For the text-containing cell, return its midpoint in (X, Y) coordinate format. 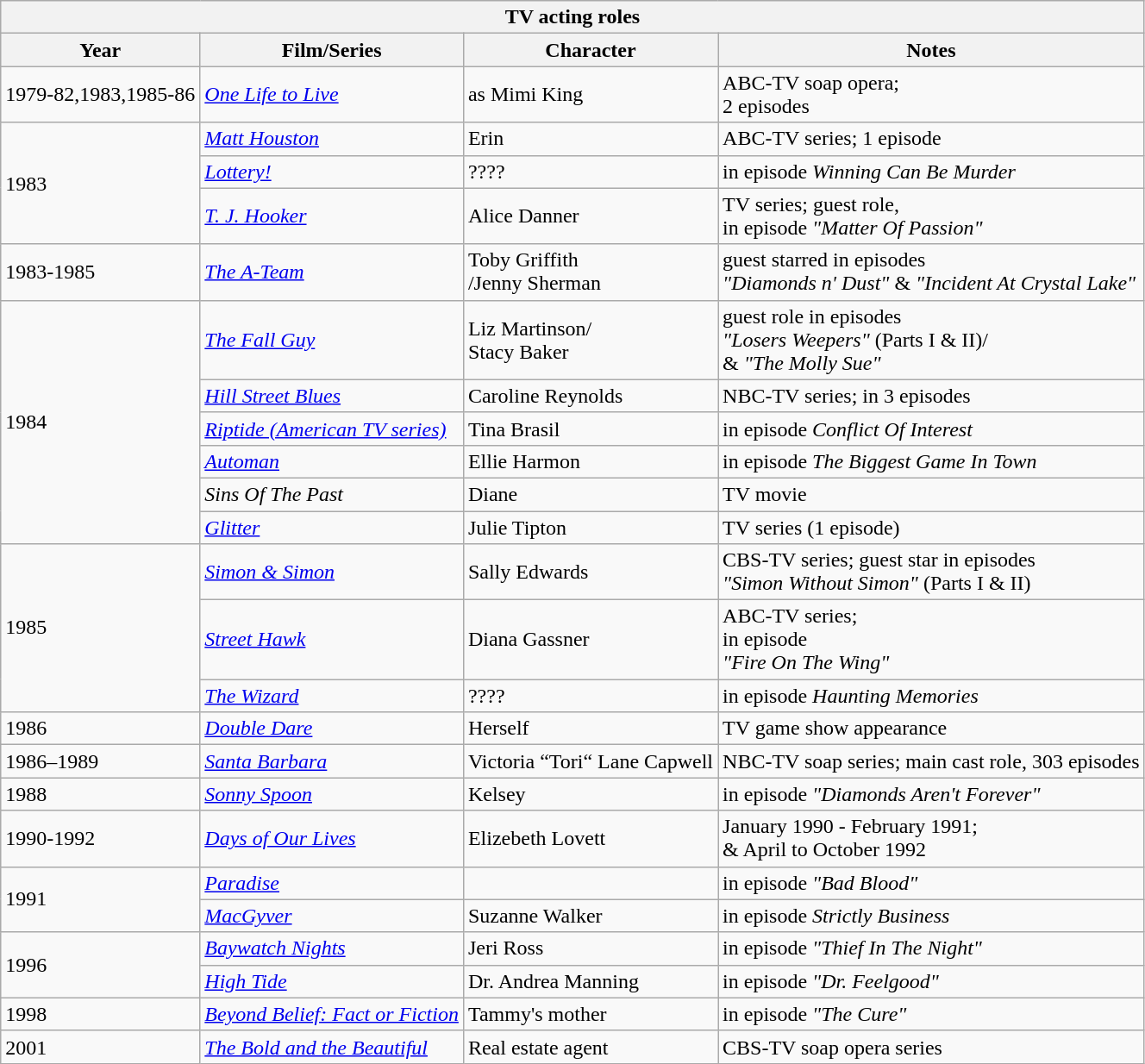
1996 (100, 965)
Santa Barbara (332, 761)
CBS-TV series; guest star in episodes "Simon Without Simon" (Parts I & II) (931, 573)
in episode "Dr. Feelgood" (931, 981)
Character (590, 50)
Ellie Harmon (590, 461)
ABC-TV series; 1 episode (931, 139)
Days of Our Lives (332, 838)
Double Dare (332, 729)
Paradise (332, 883)
Victoria “Tori“ Lane Capwell (590, 761)
Tammy's mother (590, 1014)
NBC-TV series; in 3 episodes (931, 396)
1998 (100, 1014)
Beyond Belief: Fact or Fiction (332, 1014)
Baywatch Nights (332, 948)
CBS-TV soap opera series (931, 1047)
Julie Tipton (590, 527)
Dr. Andrea Manning (590, 981)
Toby Griffith/Jenny Sherman (590, 272)
Notes (931, 50)
TV movie (931, 494)
T. J. Hooker (332, 216)
Riptide (American TV series) (332, 429)
Kelsey (590, 794)
1988 (100, 794)
TV game show appearance (931, 729)
in episode Conflict Of Interest (931, 429)
Simon & Simon (332, 573)
Glitter (332, 527)
The Fall Guy (332, 340)
Hill Street Blues (332, 396)
The Bold and the Beautiful (332, 1047)
2001 (100, 1047)
guest starred in episodes "Diamonds n' Dust" & "Incident At Crystal Lake" (931, 272)
NBC-TV soap series; main cast role, 303 episodes (931, 761)
in episode The Biggest Game In Town (931, 461)
1983-1985 (100, 272)
Jeri Ross (590, 948)
Alice Danner (590, 216)
Tina Brasil (590, 429)
Suzanne Walker (590, 916)
High Tide (332, 981)
1986 (100, 729)
guest role in episodes "Losers Weepers" (Parts I & II)/ & "The Molly Sue" (931, 340)
Automan (332, 461)
in episode "Diamonds Aren't Forever" (931, 794)
Sins Of The Past (332, 494)
MacGyver (332, 916)
1990-1992 (100, 838)
Sally Edwards (590, 573)
Matt Houston (332, 139)
Lottery! (332, 172)
ABC-TV soap opera; 2 episodes (931, 95)
in episode Strictly Business (931, 916)
1979-82,1983,1985-86 (100, 95)
TV series (1 episode) (931, 527)
Street Hawk (332, 640)
in episode Haunting Memories (931, 696)
Diane (590, 494)
1984 (100, 422)
as Mimi King (590, 95)
TV acting roles (572, 17)
ABC-TV series; in episode "Fire On The Wing" (931, 640)
Elizebeth Lovett (590, 838)
in episode "Thief In The Night" (931, 948)
Liz Martinson/ Stacy Baker (590, 340)
Diana Gassner (590, 640)
TV series; guest role, in episode "Matter Of Passion" (931, 216)
in episode "The Cure" (931, 1014)
One Life to Live (332, 95)
Sonny Spoon (332, 794)
1986–1989 (100, 761)
Film/Series (332, 50)
Year (100, 50)
1985 (100, 628)
1991 (100, 899)
in episode "Bad Blood" (931, 883)
Caroline Reynolds (590, 396)
The Wizard (332, 696)
January 1990 - February 1991; & April to October 1992 (931, 838)
The A-Team (332, 272)
Herself (590, 729)
Erin (590, 139)
1983 (100, 183)
in episode Winning Can Be Murder (931, 172)
Real estate agent (590, 1047)
